Pinpoint the cell where the given text exists, returning its [x, y] midpoint coordinate. 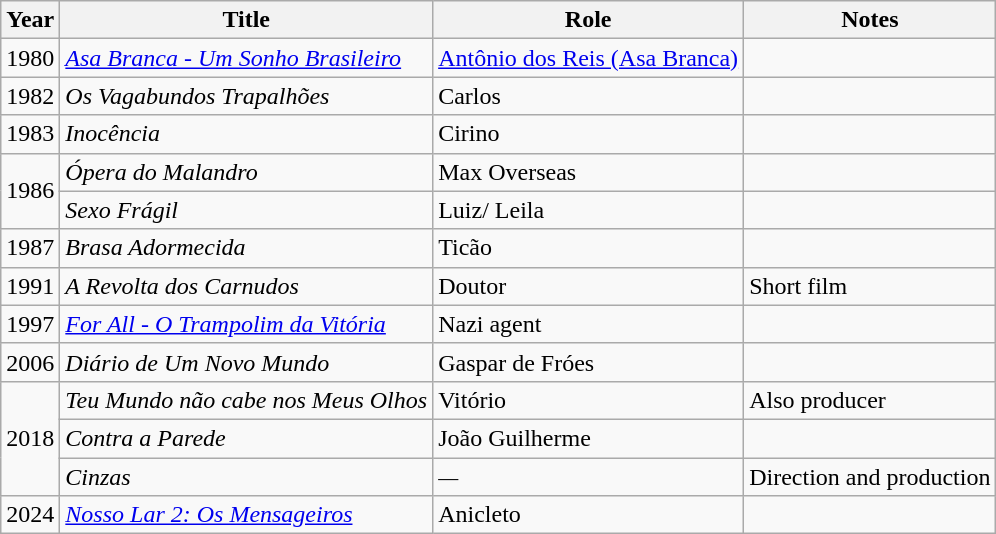
2024 [30, 515]
Ópera do Malandro [246, 172]
Brasa Adormecida [246, 248]
Cinzas [246, 477]
Carlos [588, 96]
Vitório [588, 400]
1982 [30, 96]
Os Vagabundos Trapalhões [246, 96]
Nosso Lar 2: Os Mensageiros [246, 515]
Also producer [870, 400]
1983 [30, 134]
1991 [30, 286]
Inocência [246, 134]
Short film [870, 286]
Max Overseas [588, 172]
Antônio dos Reis (Asa Branca) [588, 58]
1986 [30, 191]
Ticão [588, 248]
Notes [870, 20]
Teu Mundo não cabe nos Meus Olhos [246, 400]
Direction and production [870, 477]
João Guilherme [588, 438]
— [588, 477]
Luiz/ Leila [588, 210]
Role [588, 20]
2006 [30, 362]
Gaspar de Fróes [588, 362]
2018 [30, 438]
1980 [30, 58]
Sexo Frágil [246, 210]
Anicleto [588, 515]
Diário de Um Novo Mundo [246, 362]
1987 [30, 248]
Cirino [588, 134]
1997 [30, 324]
Contra a Parede [246, 438]
Doutor [588, 286]
A Revolta dos Carnudos [246, 286]
Year [30, 20]
Title [246, 20]
Asa Branca - Um Sonho Brasileiro [246, 58]
Nazi agent [588, 324]
For All - O Trampolim da Vitória [246, 324]
